Return the [x, y] coordinate for the center point of the cell that contains the specified text.  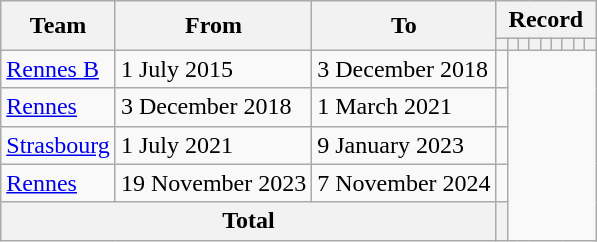
1 March 2021 [404, 107]
9 January 2023 [404, 145]
7 November 2024 [404, 183]
1 July 2021 [213, 145]
Rennes B [58, 69]
Team [58, 26]
Strasbourg [58, 145]
19 November 2023 [213, 183]
To [404, 26]
1 July 2015 [213, 69]
Record [546, 20]
Total [248, 221]
From [213, 26]
